Return the [X, Y] coordinate for the center point of the cell that contains the specified text.  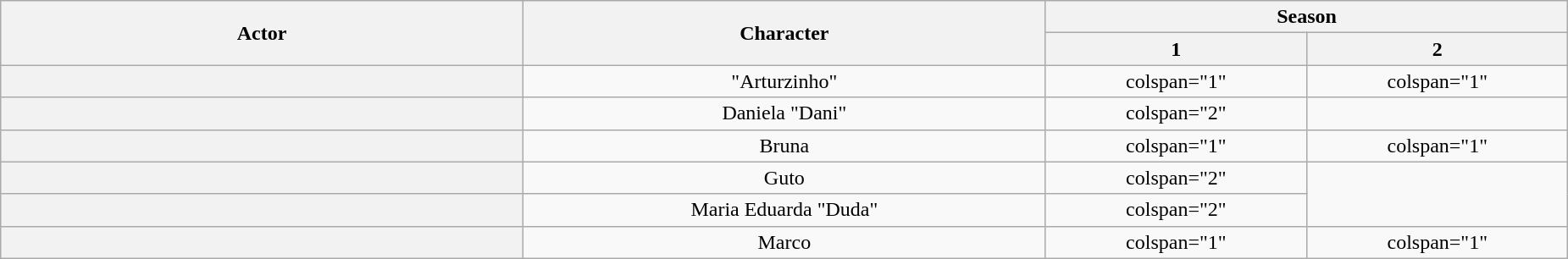
Character [784, 33]
Daniela "Dani" [784, 113]
Guto [784, 178]
1 [1176, 49]
Bruna [784, 146]
Maria Eduarda "Duda" [784, 210]
2 [1438, 49]
Season [1306, 17]
Marco [784, 242]
Actor [263, 33]
"Arturzinho" [784, 81]
